Pinpoint the cell where the given text exists, returning its [X, Y] midpoint coordinate. 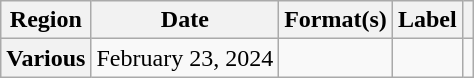
February 23, 2024 [185, 58]
Date [185, 20]
Label [427, 20]
Region [46, 20]
Various [46, 58]
Format(s) [336, 20]
